Output the (X, Y) coordinate of the center of the cell containing the given text.  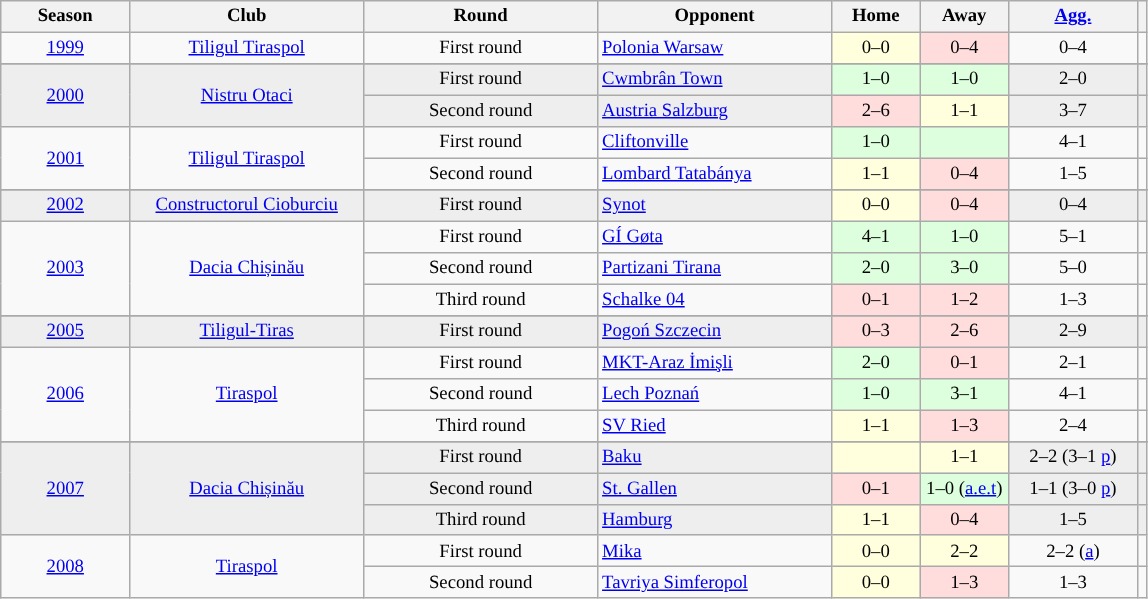
Lech Poznań (715, 394)
Austria Salzburg (715, 112)
3–1 (964, 394)
2006 (66, 394)
Hamburg (715, 520)
1999 (66, 48)
2–4 (1072, 426)
Opponent (715, 16)
GÍ Gøta (715, 236)
2005 (66, 332)
Mika (715, 552)
2001 (66, 158)
Cwmbrân Town (715, 80)
3–7 (1072, 112)
Nistru Otaci (247, 96)
Season (66, 16)
Away (964, 16)
2008 (66, 568)
MKT-Araz İmişli (715, 362)
1–0 (a.e.t) (964, 488)
Pogoń Szczecin (715, 332)
2–2 (964, 552)
2–2 (a) (1072, 552)
Polonia Warsaw (715, 48)
St. Gallen (715, 488)
2000 (66, 96)
5–0 (1072, 268)
1–2 (964, 300)
Tavriya Simferopol (715, 582)
Club (247, 16)
2003 (66, 268)
2002 (66, 206)
1–1 (3–0 p) (1072, 488)
Synot (715, 206)
Round (481, 16)
Schalke 04 (715, 300)
0–3 (876, 332)
5–1 (1072, 236)
Tiligul-Tiras (247, 332)
3–0 (964, 268)
Baku (715, 458)
Cliftonville (715, 142)
2007 (66, 489)
Constructorul Cioburciu (247, 206)
SV Ried (715, 426)
Home (876, 16)
Agg. (1072, 16)
Lombard Tatabánya (715, 174)
2–9 (1072, 332)
Partizani Tirana (715, 268)
2–2 (3–1 p) (1072, 458)
2–1 (1072, 362)
